For the text-containing cell, return its midpoint in (x, y) coordinate format. 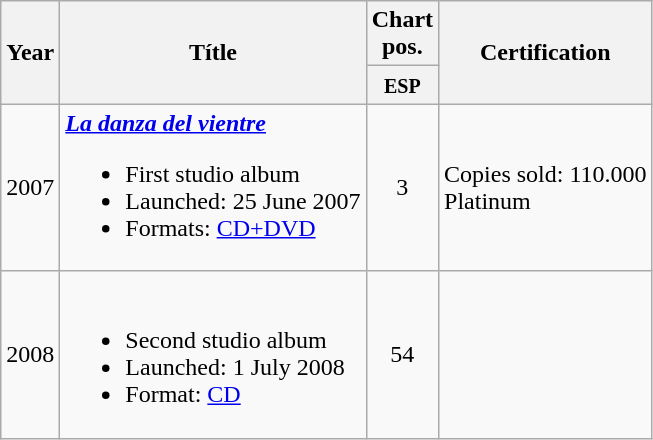
3 (402, 188)
Copies sold: 110.000 Platinum (546, 188)
ESP (402, 85)
2008 (30, 354)
Títle (213, 52)
Certification (546, 52)
Chart pos. (402, 34)
2007 (30, 188)
Second studio albumLaunched: 1 July 2008Format: CD (213, 354)
Year (30, 52)
La danza del vientreFirst studio albumLaunched: 25 June 2007Formats: CD+DVD (213, 188)
54 (402, 354)
